For the text-containing cell, return its midpoint in [x, y] coordinate format. 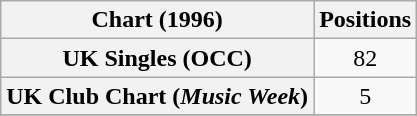
UK Club Chart (Music Week) [158, 96]
Chart (1996) [158, 20]
5 [366, 96]
Positions [366, 20]
UK Singles (OCC) [158, 58]
82 [366, 58]
